Identify which cell holds the provided text, then report its [x, y] central coordinate. 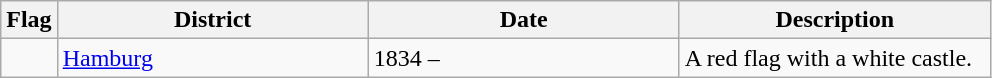
Flag [29, 20]
Date [524, 20]
A red flag with a white castle. [834, 58]
1834 – [524, 58]
Hamburg [212, 58]
Description [834, 20]
District [212, 20]
